Determine the [X, Y] coordinate at the center of the cell enclosing the given text.  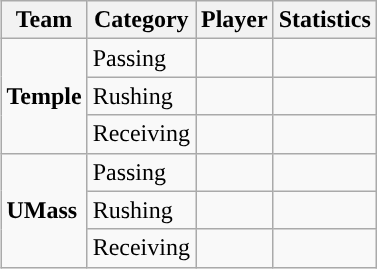
Temple [44, 96]
Category [141, 20]
Team [44, 20]
UMass [44, 210]
Player [235, 20]
Statistics [324, 20]
